Pinpoint the cell where the given text exists, returning its (X, Y) midpoint coordinate. 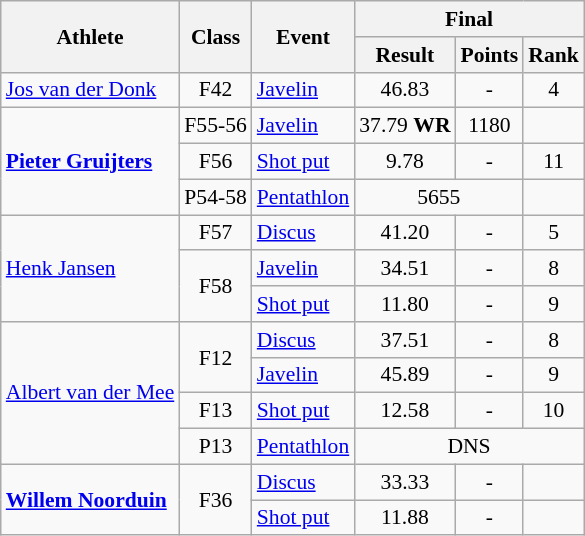
Jos van der Donk (90, 90)
Athlete (90, 36)
F13 (215, 411)
Final (469, 19)
11.80 (404, 304)
5655 (438, 197)
1180 (490, 126)
F57 (215, 233)
Points (490, 55)
34.51 (404, 269)
Albert van der Mee (90, 393)
Pieter Gruijters (90, 162)
5 (554, 233)
DNS (469, 447)
Class (215, 36)
F42 (215, 90)
P54-58 (215, 197)
Willem Noorduin (90, 500)
P13 (215, 447)
33.33 (404, 482)
11 (554, 162)
F36 (215, 500)
Henk Jansen (90, 268)
12.58 (404, 411)
45.89 (404, 375)
F12 (215, 358)
11.88 (404, 518)
9.78 (404, 162)
4 (554, 90)
F58 (215, 286)
F55-56 (215, 126)
41.20 (404, 233)
37.79 WR (404, 126)
F56 (215, 162)
Result (404, 55)
Event (303, 36)
37.51 (404, 340)
10 (554, 411)
46.83 (404, 90)
Rank (554, 55)
